For the text-containing cell, return its midpoint in [X, Y] coordinate format. 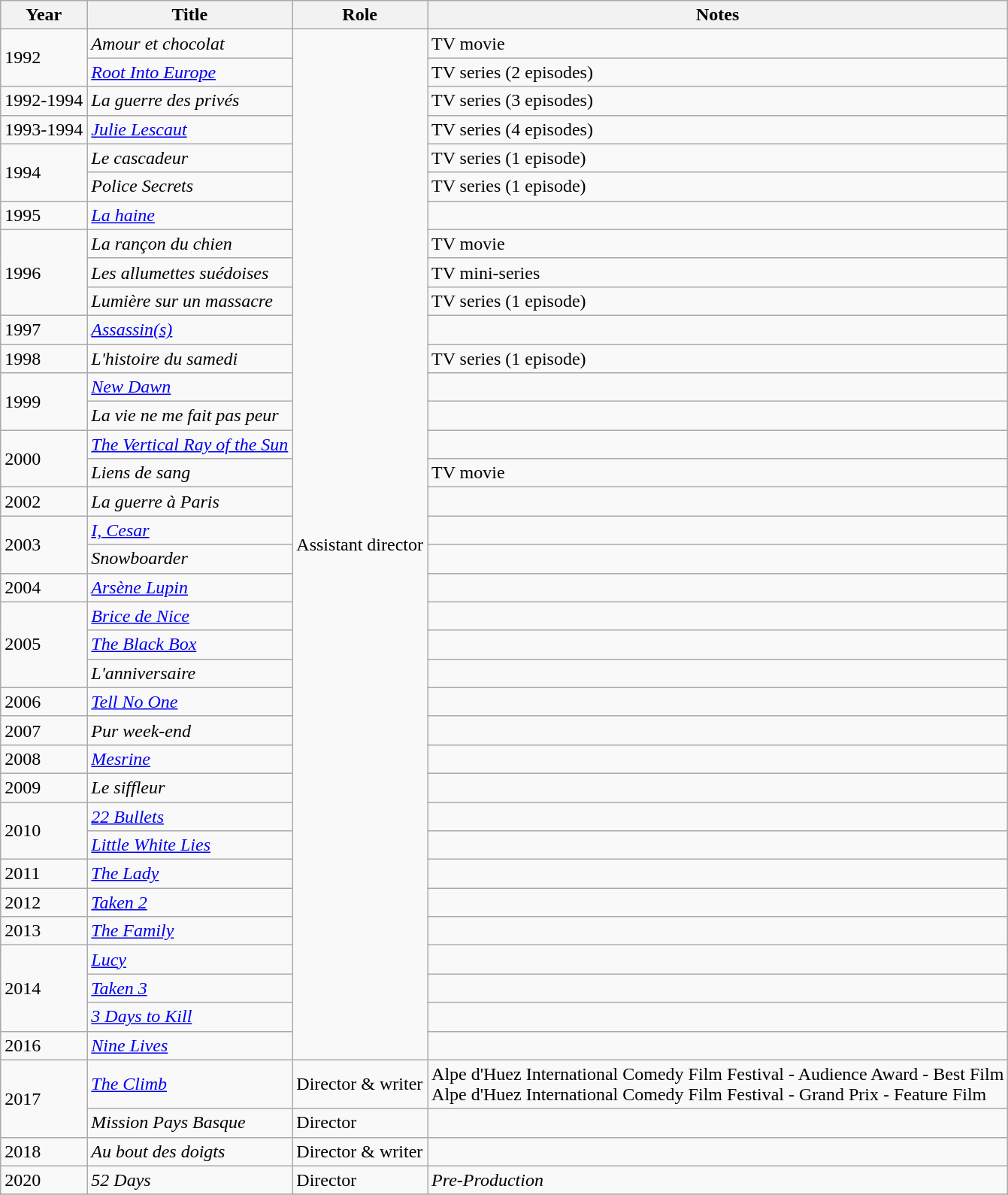
L'anniversaire [189, 673]
1994 [44, 172]
2012 [44, 902]
Snowboarder [189, 559]
1992 [44, 58]
Pur week-end [189, 730]
1998 [44, 359]
2011 [44, 874]
The Vertical Ray of the Sun [189, 444]
The Lady [189, 874]
Arsène Lupin [189, 587]
Le cascadeur [189, 158]
2003 [44, 544]
2013 [44, 931]
Tell No One [189, 702]
2007 [44, 730]
Role [360, 15]
La vie ne me fait pas peur [189, 416]
2005 [44, 645]
Title [189, 15]
1992-1994 [44, 101]
2014 [44, 988]
Notes [718, 15]
2008 [44, 759]
1993-1994 [44, 129]
I, Cesar [189, 530]
2009 [44, 787]
2020 [44, 1180]
2018 [44, 1151]
2000 [44, 459]
Assassin(s) [189, 329]
The Family [189, 931]
2017 [44, 1098]
Police Secrets [189, 187]
Pre-Production [718, 1180]
Lucy [189, 960]
Year [44, 15]
Le siffleur [189, 787]
Assistant director [360, 544]
Liens de sang [189, 473]
L'histoire du samedi [189, 359]
New Dawn [189, 387]
Taken 3 [189, 988]
The Climb [189, 1084]
TV series (2 episodes) [718, 72]
Amour et chocolat [189, 44]
Nine Lives [189, 1045]
1999 [44, 402]
Brice de Nice [189, 616]
The Black Box [189, 645]
La guerre des privés [189, 101]
2002 [44, 502]
2004 [44, 587]
3 Days to Kill [189, 1017]
Mesrine [189, 759]
Julie Lescaut [189, 129]
Au bout des doigts [189, 1151]
Taken 2 [189, 902]
TV series (4 episodes) [718, 129]
Root Into Europe [189, 72]
Lumière sur un massacre [189, 301]
La haine [189, 215]
22 Bullets [189, 816]
Little White Lies [189, 845]
1995 [44, 215]
TV series (3 episodes) [718, 101]
2016 [44, 1045]
2006 [44, 702]
Les allumettes suédoises [189, 272]
52 Days [189, 1180]
La guerre à Paris [189, 502]
2010 [44, 830]
TV mini-series [718, 272]
Mission Pays Basque [189, 1123]
1997 [44, 329]
1996 [44, 272]
La rançon du chien [189, 244]
